Provide the (x, y) coordinate of the cell's center where the given text is located.  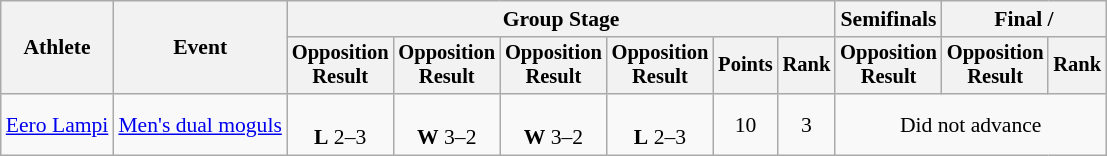
Did not advance (970, 124)
Eero Lampi (58, 124)
Semifinals (888, 19)
Points (745, 66)
Men's dual moguls (200, 124)
Final / (1024, 19)
10 (745, 124)
Group Stage (561, 19)
Athlete (58, 48)
Event (200, 48)
3 (807, 124)
